Return (X, Y) of the center of cell containing provided text 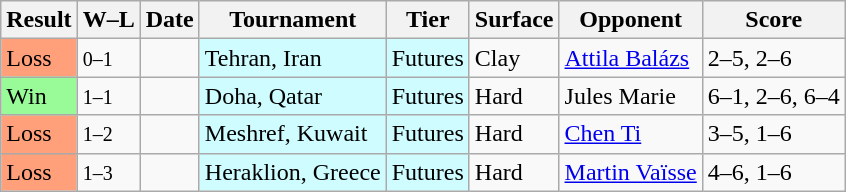
6–1, 2–6, 6–4 (774, 96)
Clay (514, 58)
Win (39, 96)
Jules Marie (630, 96)
Tehran, Iran (292, 58)
Attila Balázs (630, 58)
Chen Ti (630, 134)
Score (774, 20)
0–1 (108, 58)
1–2 (108, 134)
Heraklion, Greece (292, 172)
Tournament (292, 20)
Opponent (630, 20)
Surface (514, 20)
Martin Vaïsse (630, 172)
1–3 (108, 172)
3–5, 1–6 (774, 134)
Doha, Qatar (292, 96)
4–6, 1–6 (774, 172)
Date (170, 20)
1–1 (108, 96)
Result (39, 20)
Tier (428, 20)
2–5, 2–6 (774, 58)
Meshref, Kuwait (292, 134)
W–L (108, 20)
